Output the [x, y] coordinate of the center of the cell containing the given text.  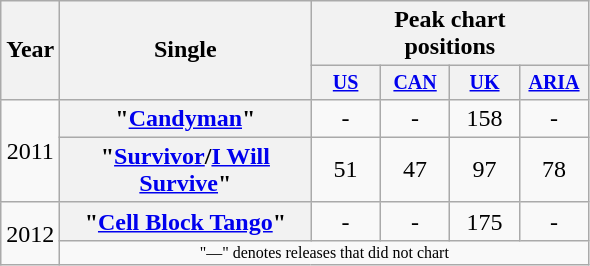
2012 [30, 233]
Year [30, 50]
175 [484, 221]
"—" denotes releases that did not chart [324, 252]
78 [554, 170]
CAN [414, 82]
UK [484, 82]
"Survivor/I Will Survive" [186, 170]
ARIA [554, 82]
"Candyman" [186, 118]
158 [484, 118]
"Cell Block Tango" [186, 221]
2011 [30, 150]
Peak chartpositions [450, 34]
51 [346, 170]
US [346, 82]
47 [414, 170]
97 [484, 170]
Single [186, 50]
